Locate the cell with the specified text and output its [X, Y] center coordinate. 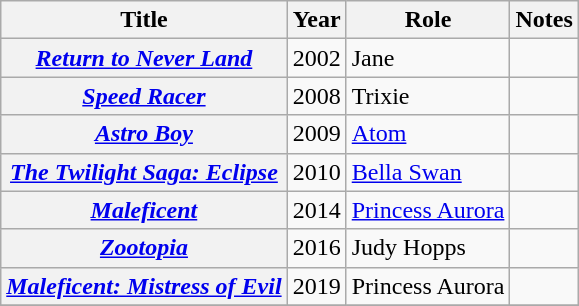
2002 [316, 58]
Atom [428, 134]
2009 [316, 134]
Bella Swan [428, 172]
Maleficent [144, 210]
Speed Racer [144, 96]
2019 [316, 286]
Role [428, 20]
Astro Boy [144, 134]
Year [316, 20]
The Twilight Saga: Eclipse [144, 172]
2008 [316, 96]
Judy Hopps [428, 248]
Notes [544, 20]
Trixie [428, 96]
Return to Never Land [144, 58]
Maleficent: Mistress of Evil [144, 286]
Title [144, 20]
2016 [316, 248]
Jane [428, 58]
2010 [316, 172]
2014 [316, 210]
Zootopia [144, 248]
